From the cell containing the given text, extract its center point as [x, y] coordinate. 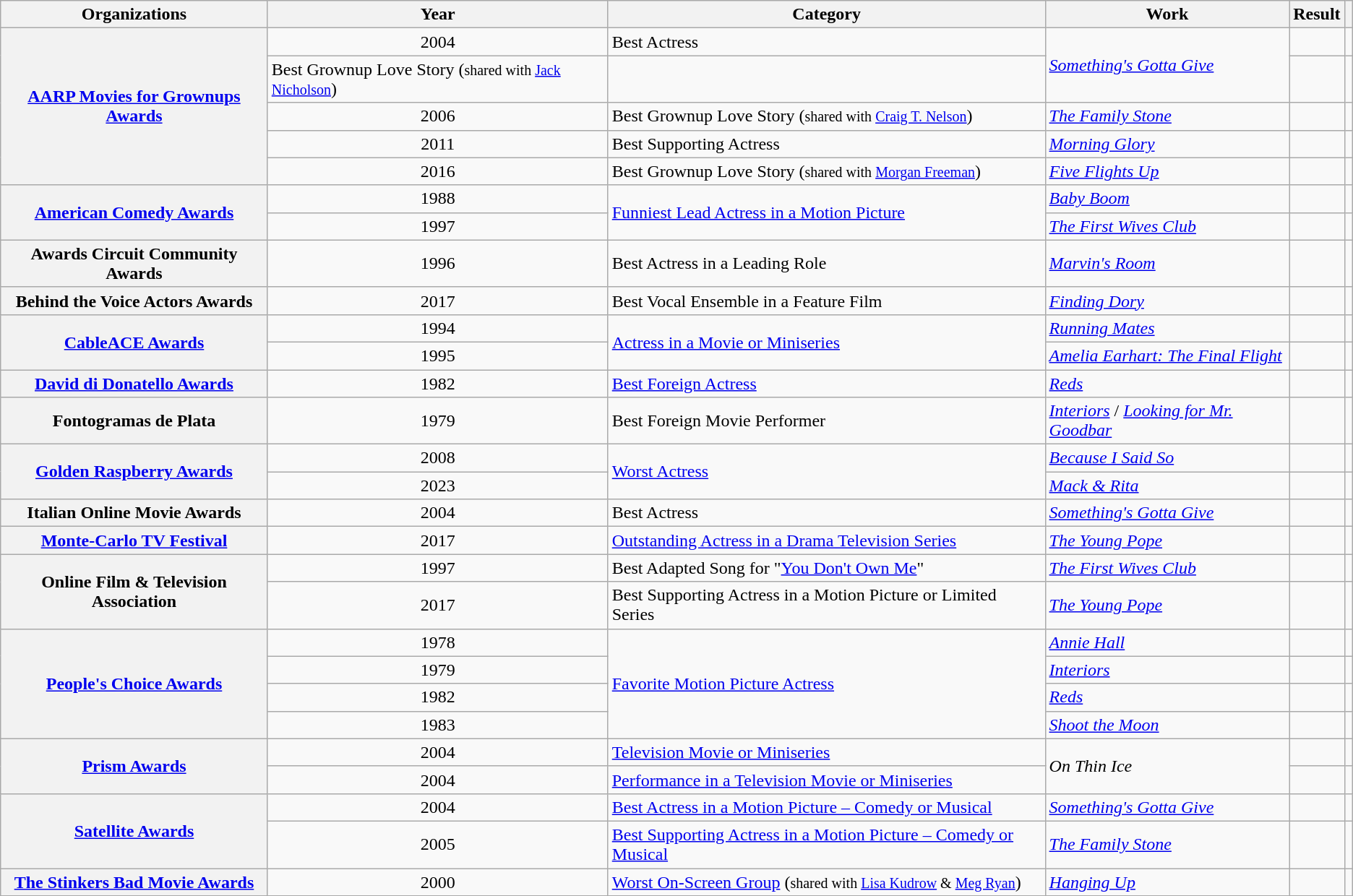
2006 [438, 116]
Italian Online Movie Awards [134, 513]
Satellite Awards [134, 831]
Best Actress in a Motion Picture – Comedy or Musical [827, 807]
Best Vocal Ensemble in a Feature Film [827, 301]
Online Film & Television Association [134, 591]
1996 [438, 263]
2023 [438, 486]
People's Choice Awards [134, 684]
Shoot the Moon [1167, 725]
The Stinkers Bad Movie Awards [134, 882]
Organizations [134, 14]
Mack & Rita [1167, 486]
Annie Hall [1167, 642]
1994 [438, 328]
Result [1317, 14]
2016 [438, 171]
2005 [438, 844]
Best Actress in a Leading Role [827, 263]
Work [1167, 14]
Interiors [1167, 670]
2011 [438, 144]
Interiors / Looking for Mr. Goodbar [1167, 421]
Awards Circuit Community Awards [134, 263]
Five Flights Up [1167, 171]
On Thin Ice [1167, 766]
Golden Raspberry Awards [134, 472]
Best Supporting Actress [827, 144]
2008 [438, 458]
Year [438, 14]
Best Grownup Love Story (shared with Jack Nicholson) [438, 79]
Hanging Up [1167, 882]
Baby Boom [1167, 199]
Worst On-Screen Group (shared with Lisa Kudrow & Meg Ryan) [827, 882]
Finding Dory [1167, 301]
Best Foreign Actress [827, 384]
Worst Actress [827, 472]
Outstanding Actress in a Drama Television Series [827, 540]
Favorite Motion Picture Actress [827, 684]
Best Grownup Love Story (shared with Craig T. Nelson) [827, 116]
Morning Glory [1167, 144]
Funniest Lead Actress in a Motion Picture [827, 212]
1995 [438, 356]
Running Mates [1167, 328]
Best Supporting Actress in a Motion Picture or Limited Series [827, 606]
2000 [438, 882]
Best Grownup Love Story (shared with Morgan Freeman) [827, 171]
1978 [438, 642]
David di Donatello Awards [134, 384]
Television Movie or Miniseries [827, 752]
Amelia Earhart: The Final Flight [1167, 356]
Best Foreign Movie Performer [827, 421]
Best Adapted Song for "You Don't Own Me" [827, 568]
AARP Movies for Grownups Awards [134, 107]
Because I Said So [1167, 458]
Fontogramas de Plata [134, 421]
Prism Awards [134, 766]
Performance in a Television Movie or Miniseries [827, 780]
Category [827, 14]
1988 [438, 199]
Monte-Carlo TV Festival [134, 540]
CableACE Awards [134, 342]
Best Supporting Actress in a Motion Picture – Comedy or Musical [827, 844]
Actress in a Movie or Miniseries [827, 342]
Marvin's Room [1167, 263]
Behind the Voice Actors Awards [134, 301]
1983 [438, 725]
American Comedy Awards [134, 212]
